From the cell containing the given text, extract its center point as [x, y] coordinate. 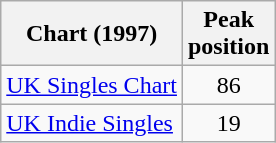
86 [228, 85]
UK Singles Chart [92, 85]
UK Indie Singles [92, 123]
Chart (1997) [92, 34]
19 [228, 123]
Peakposition [228, 34]
